For the text-containing cell, return its midpoint in [x, y] coordinate format. 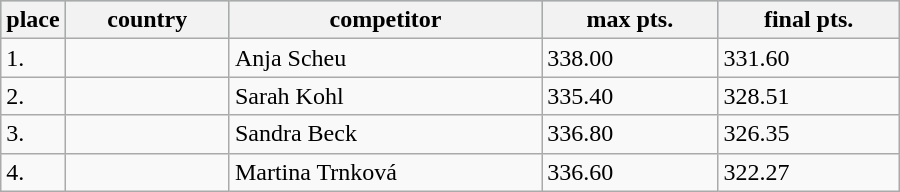
max pts. [630, 20]
336.80 [630, 134]
322.27 [808, 172]
Anja Scheu [385, 58]
336.60 [630, 172]
competitor [385, 20]
338.00 [630, 58]
Sarah Kohl [385, 96]
326.35 [808, 134]
place [33, 20]
4. [33, 172]
Martina Trnková [385, 172]
Sandra Beck [385, 134]
3. [33, 134]
335.40 [630, 96]
2. [33, 96]
1. [33, 58]
331.60 [808, 58]
328.51 [808, 96]
country [147, 20]
final pts. [808, 20]
